Extract the [X, Y] coordinate from the center of the cell holding the provided text.  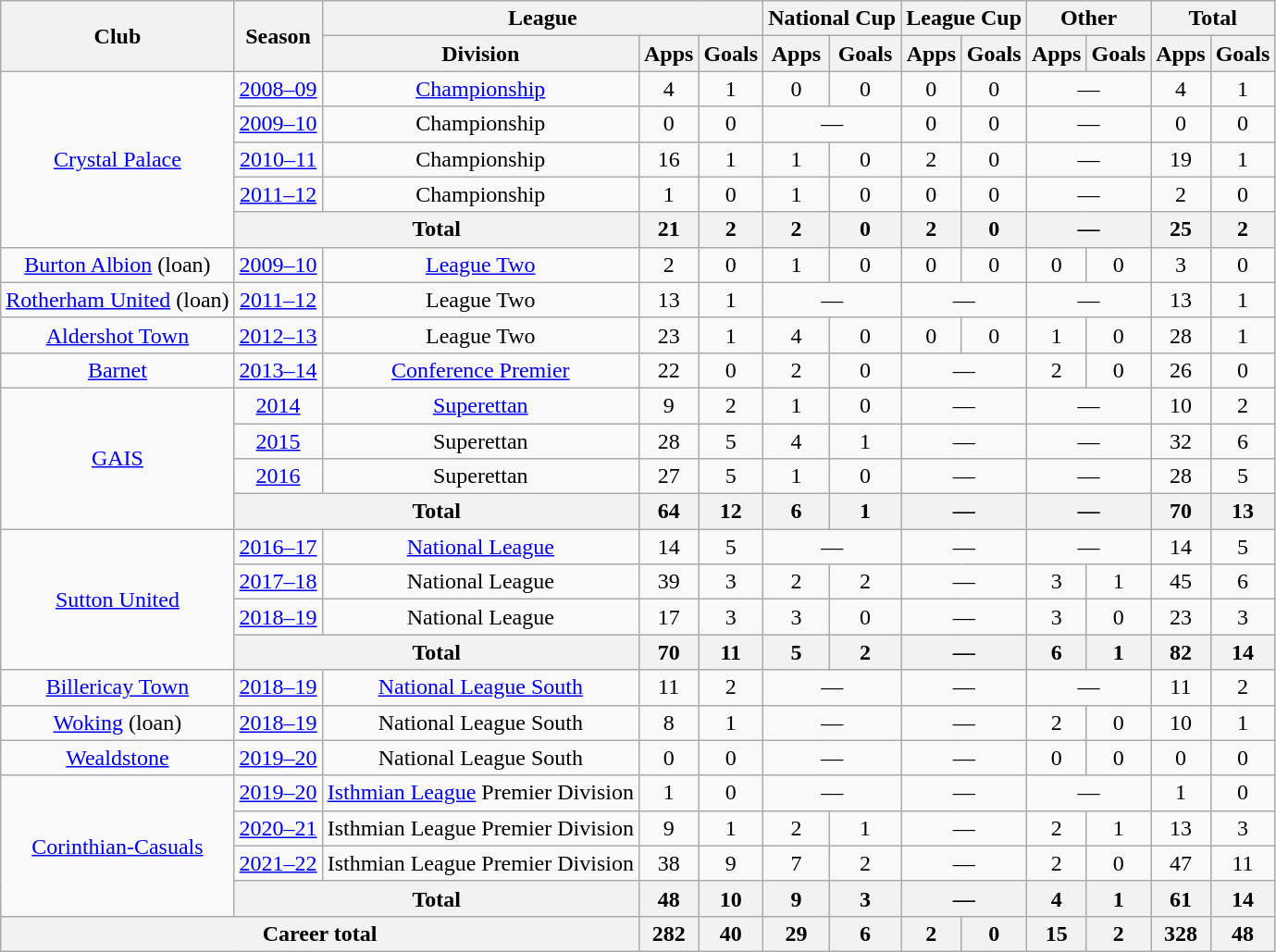
2015 [278, 441]
2021–22 [278, 863]
2010–11 [278, 159]
2020–21 [278, 828]
Season [278, 36]
61 [1181, 898]
League Cup [964, 19]
26 [1181, 370]
282 [668, 933]
Other [1089, 19]
Rotherham United (loan) [118, 300]
Career total [320, 933]
Conference Premier [480, 370]
Club [118, 36]
82 [1181, 652]
Wealdstone [118, 758]
2017–18 [278, 582]
Barnet [118, 370]
21 [668, 229]
National Cup [833, 19]
17 [668, 617]
2008–09 [278, 89]
Woking (loan) [118, 723]
Division [480, 54]
22 [668, 370]
45 [1181, 582]
2016 [278, 476]
25 [1181, 229]
27 [668, 476]
7 [797, 863]
47 [1181, 863]
Burton Albion (loan) [118, 265]
2013–14 [278, 370]
64 [668, 512]
Billericay Town [118, 687]
19 [1181, 159]
Crystal Palace [118, 159]
32 [1181, 441]
15 [1057, 933]
328 [1181, 933]
38 [668, 863]
2014 [278, 405]
League [542, 19]
Aldershot Town [118, 335]
2012–13 [278, 335]
29 [797, 933]
2016–17 [278, 547]
12 [731, 512]
8 [668, 723]
Sutton United [118, 600]
40 [731, 933]
16 [668, 159]
GAIS [118, 458]
39 [668, 582]
Corinthian-Casuals [118, 846]
